Return [x, y] of the center of cell containing provided text 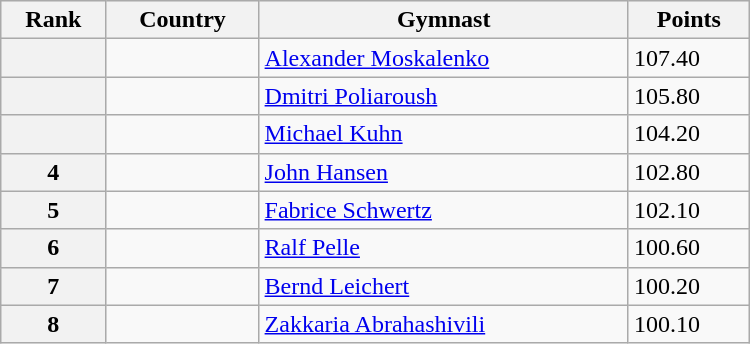
Rank [54, 20]
6 [54, 248]
102.80 [688, 172]
7 [54, 286]
5 [54, 210]
107.40 [688, 58]
4 [54, 172]
Gymnast [444, 20]
Zakkaria Abrahashivili [444, 324]
Michael Kuhn [444, 134]
Alexander Moskalenko [444, 58]
Country [182, 20]
Points [688, 20]
Bernd Leichert [444, 286]
8 [54, 324]
100.20 [688, 286]
105.80 [688, 96]
Dmitri Poliaroush [444, 96]
Fabrice Schwertz [444, 210]
102.10 [688, 210]
100.10 [688, 324]
Ralf Pelle [444, 248]
100.60 [688, 248]
104.20 [688, 134]
John Hansen [444, 172]
